Scan for the cell matching the given text and deliver its (x, y) coordinate at center. 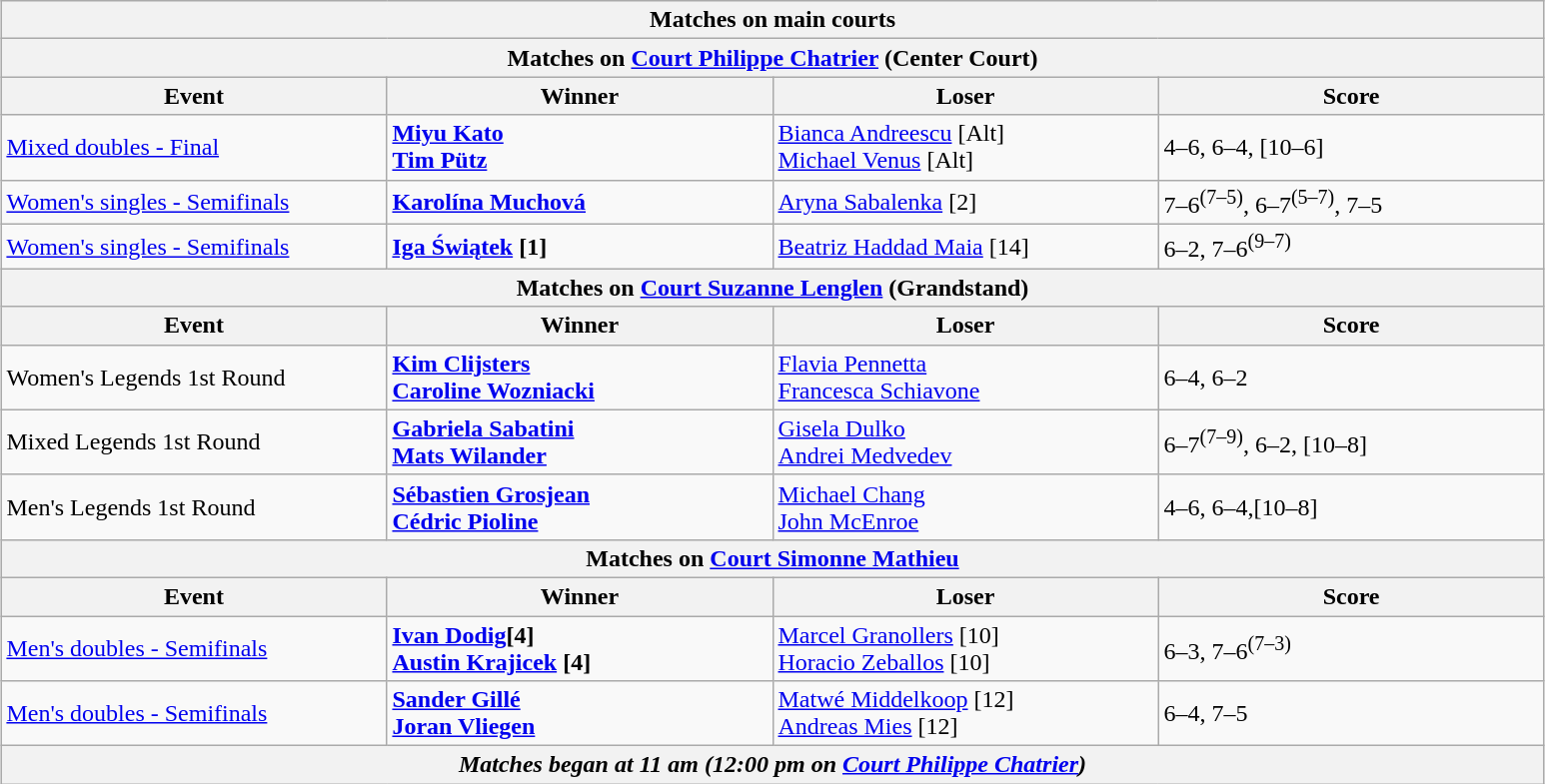
6–2, 7–6(9–7) (1351, 248)
Matches on Court Suzanne Lenglen (Grandstand) (772, 288)
Matwé Middelkoop [12] Andreas Mies [12] (965, 713)
Women's Legends 1st Round (194, 378)
Gabriela Sabatini Mats Wilander (580, 441)
Matches on main courts (772, 20)
Sander Gillé Joran Vliegen (580, 713)
Sébastien Grosjean Cédric Pioline (580, 507)
Kim Clijsters Caroline Wozniacki (580, 378)
4–6, 6–4,[10–8] (1351, 507)
Men's Legends 1st Round (194, 507)
Mixed Legends 1st Round (194, 441)
Matches on Court Philippe Chatrier (Center Court) (772, 58)
6–4, 6–2 (1351, 378)
Michael Chang John McEnroe (965, 507)
Karolína Muchová (580, 202)
6–4, 7–5 (1351, 713)
Matches on Court Simonne Mathieu (772, 558)
7–6(7–5), 6–7(5–7), 7–5 (1351, 202)
6–7(7–9), 6–2, [10–8] (1351, 441)
Miyu Kato Tim Pütz (580, 148)
Bianca Andreescu [Alt] Michael Venus [Alt] (965, 148)
Aryna Sabalenka [2] (965, 202)
Iga Świątek [1] (580, 248)
Matches began at 11 am (12:00 pm on Court Philippe Chatrier) (772, 765)
4–6, 6–4, [10–6] (1351, 148)
Ivan Dodig[4] Austin Krajicek [4] (580, 649)
Marcel Granollers [10] Horacio Zeballos [10] (965, 649)
6–3, 7–6(7–3) (1351, 649)
Beatriz Haddad Maia [14] (965, 248)
Gisela Dulko Andrei Medvedev (965, 441)
Flavia Pennetta Francesca Schiavone (965, 378)
Mixed doubles - Final (194, 148)
